Pinpoint the cell where the given text exists, returning its [X, Y] midpoint coordinate. 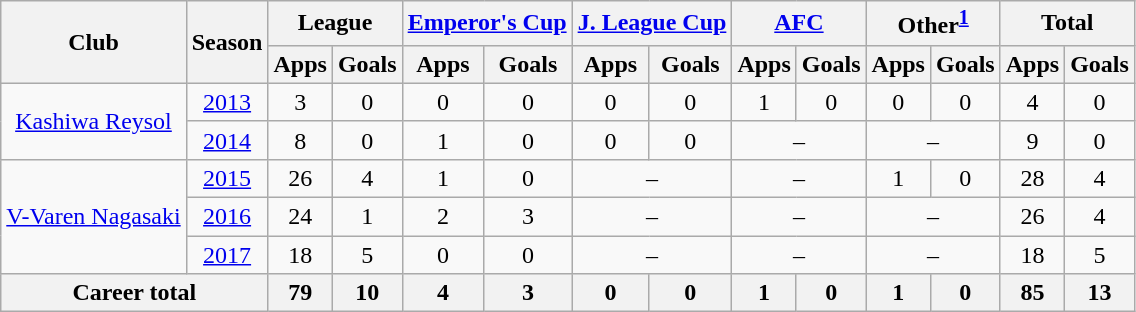
Club [94, 42]
10 [367, 293]
2016 [227, 217]
8 [300, 140]
2014 [227, 140]
79 [300, 293]
24 [300, 217]
2015 [227, 178]
Season [227, 42]
28 [1032, 178]
V-Varen Nagasaki [94, 216]
AFC [799, 24]
2017 [227, 255]
13 [1100, 293]
Career total [134, 293]
League [335, 24]
Emperor's Cup [487, 24]
Kashiwa Reysol [94, 121]
85 [1032, 293]
Other1 [933, 24]
Total [1067, 24]
J. League Cup [652, 24]
2 [443, 217]
9 [1032, 140]
2013 [227, 102]
